Find where the given text appears and provide that cell's center as (x, y) coordinate. 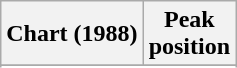
Peakposition (189, 34)
Chart (1988) (72, 34)
